Scan for the cell matching the given text and deliver its (X, Y) coordinate at center. 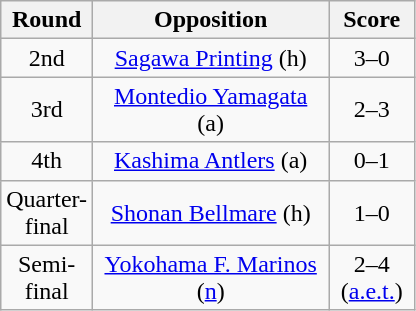
1–0 (372, 212)
0–1 (372, 161)
Score (372, 20)
Opposition (211, 20)
Quarter-final (47, 212)
Round (47, 20)
Shonan Bellmare (h) (211, 212)
3–0 (372, 58)
Montedio Yamagata (a) (211, 110)
2–3 (372, 110)
Semi-final (47, 278)
2nd (47, 58)
3rd (47, 110)
Kashima Antlers (a) (211, 161)
2–4 (a.e.t.) (372, 278)
Sagawa Printing (h) (211, 58)
Yokohama F. Marinos (n) (211, 278)
4th (47, 161)
